From the cell containing the given text, extract its center point as [x, y] coordinate. 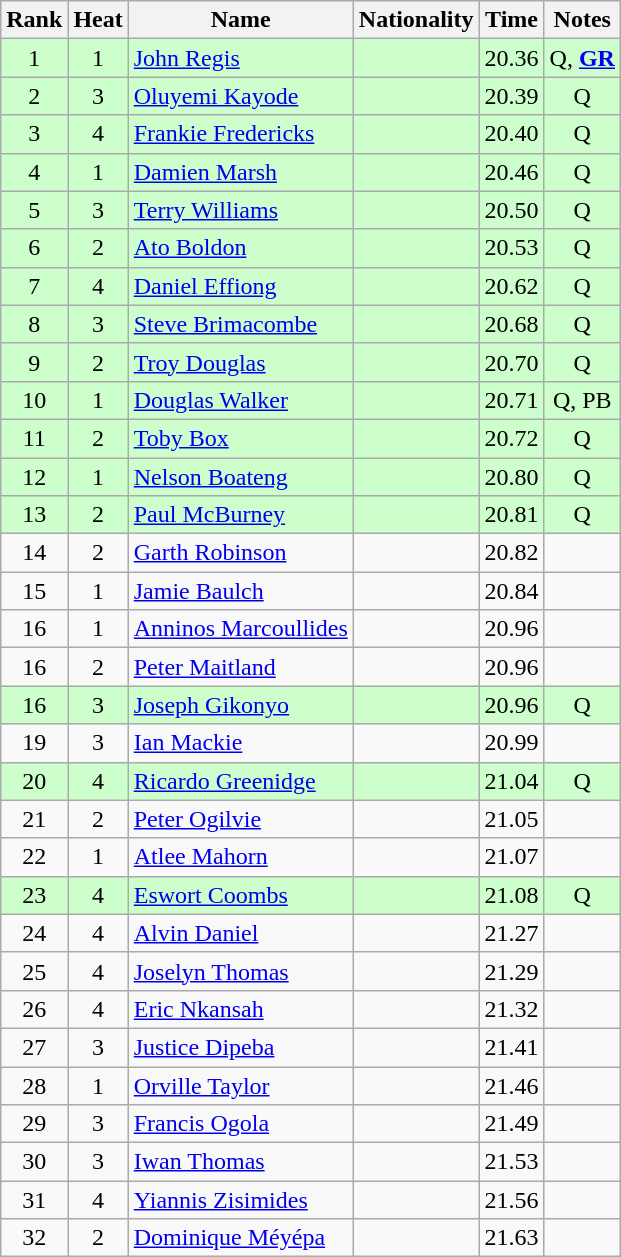
20.80 [512, 477]
20.39 [512, 96]
10 [34, 400]
21.05 [512, 819]
Nelson Boateng [240, 477]
32 [34, 1238]
8 [34, 324]
20.84 [512, 591]
24 [34, 933]
Joselyn Thomas [240, 971]
14 [34, 553]
Nationality [416, 20]
20.53 [512, 248]
21.29 [512, 971]
7 [34, 286]
19 [34, 743]
Damien Marsh [240, 172]
Joseph Gikonyo [240, 705]
20.62 [512, 286]
21.08 [512, 895]
Eric Nkansah [240, 1009]
Francis Ogola [240, 1124]
Heat [98, 20]
6 [34, 248]
Douglas Walker [240, 400]
Eswort Coombs [240, 895]
29 [34, 1124]
21 [34, 819]
Notes [582, 20]
Anninos Marcoullides [240, 629]
Atlee Mahorn [240, 857]
Ato Boldon [240, 248]
5 [34, 210]
20.82 [512, 553]
21.41 [512, 1047]
20.99 [512, 743]
9 [34, 362]
11 [34, 438]
Peter Ogilvie [240, 819]
20.81 [512, 515]
20.46 [512, 172]
Steve Brimacombe [240, 324]
20.68 [512, 324]
Dominique Méyépa [240, 1238]
20.71 [512, 400]
31 [34, 1200]
20 [34, 781]
Time [512, 20]
21.63 [512, 1238]
13 [34, 515]
21.32 [512, 1009]
Orville Taylor [240, 1085]
26 [34, 1009]
21.04 [512, 781]
John Regis [240, 58]
22 [34, 857]
Name [240, 20]
Paul McBurney [240, 515]
Alvin Daniel [240, 933]
21.56 [512, 1200]
Ian Mackie [240, 743]
12 [34, 477]
Yiannis Zisimides [240, 1200]
20.50 [512, 210]
20.36 [512, 58]
Garth Robinson [240, 553]
Ricardo Greenidge [240, 781]
Rank [34, 20]
Q, PB [582, 400]
20.72 [512, 438]
15 [34, 591]
Troy Douglas [240, 362]
21.46 [512, 1085]
Iwan Thomas [240, 1162]
25 [34, 971]
Oluyemi Kayode [240, 96]
Q, GR [582, 58]
Frankie Fredericks [240, 134]
Terry Williams [240, 210]
21.49 [512, 1124]
21.53 [512, 1162]
20.70 [512, 362]
Daniel Effiong [240, 286]
23 [34, 895]
28 [34, 1085]
27 [34, 1047]
Jamie Baulch [240, 591]
Justice Dipeba [240, 1047]
20.40 [512, 134]
Peter Maitland [240, 667]
21.07 [512, 857]
Toby Box [240, 438]
21.27 [512, 933]
30 [34, 1162]
